Provide the (x, y) coordinate of the cell's center where the given text is located.  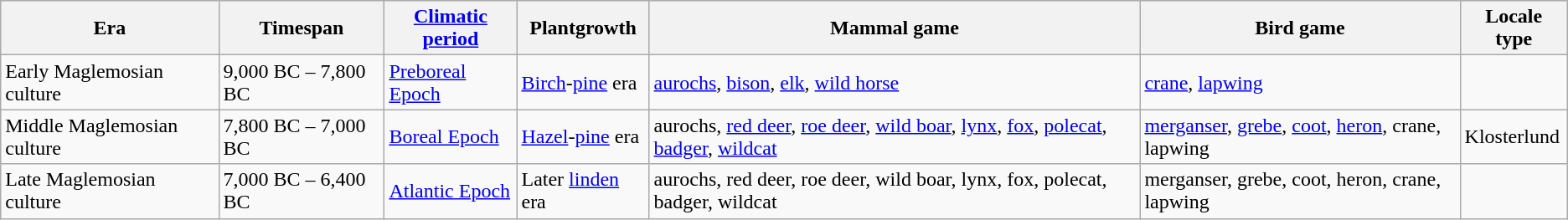
Middle Maglemosian culture (110, 137)
Mammal game (895, 28)
Early Maglemosian culture (110, 82)
Preboreal Epoch (451, 82)
Hazel-pine era (583, 137)
Boreal Epoch (451, 137)
Birch-pine era (583, 82)
Late Maglemosian culture (110, 191)
Atlantic Epoch (451, 191)
Plantgrowth (583, 28)
Climatic period (451, 28)
7,800 BC – 7,000 BC (302, 137)
aurochs, bison, elk, wild horse (895, 82)
Later linden era (583, 191)
Locale type (1514, 28)
Era (110, 28)
Timespan (302, 28)
Bird game (1300, 28)
9,000 BC – 7,800 BC (302, 82)
Klosterlund (1514, 137)
crane, lapwing (1300, 82)
7,000 BC – 6,400 BC (302, 191)
